Find where the given text appears and provide that cell's center as [x, y] coordinate. 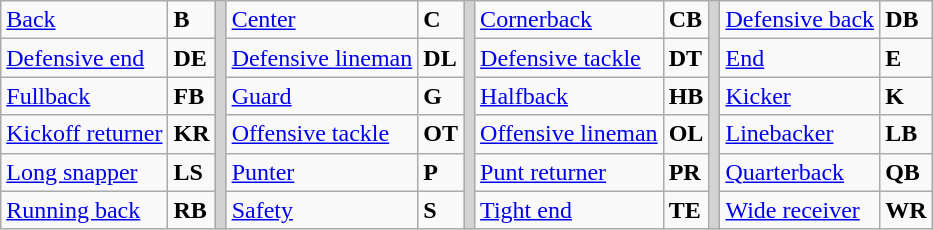
Quarterback [800, 172]
KR [192, 134]
LS [192, 172]
Punter [322, 172]
RB [192, 210]
Halfback [570, 96]
K [906, 96]
Punt returner [570, 172]
Tight end [570, 210]
Fullback [84, 96]
DL [441, 58]
Defensive tackle [570, 58]
DT [686, 58]
Running back [84, 210]
WR [906, 210]
OT [441, 134]
End [800, 58]
CB [686, 20]
Cornerback [570, 20]
FB [192, 96]
Defensive lineman [322, 58]
Long snapper [84, 172]
B [192, 20]
Guard [322, 96]
Kickoff returner [84, 134]
Defensive back [800, 20]
HB [686, 96]
TE [686, 210]
Kicker [800, 96]
DE [192, 58]
P [441, 172]
Wide receiver [800, 210]
E [906, 58]
S [441, 210]
QB [906, 172]
LB [906, 134]
G [441, 96]
C [441, 20]
Defensive end [84, 58]
Offensive lineman [570, 134]
DB [906, 20]
Offensive tackle [322, 134]
Back [84, 20]
Safety [322, 210]
PR [686, 172]
OL [686, 134]
Center [322, 20]
Linebacker [800, 134]
